Identify which cell holds the provided text, then report its (X, Y) central coordinate. 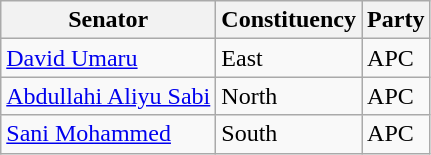
East (289, 58)
South (289, 134)
Sani Mohammed (108, 134)
David Umaru (108, 58)
North (289, 96)
Senator (108, 20)
Abdullahi Aliyu Sabi (108, 96)
Constituency (289, 20)
Party (396, 20)
